Find where the given text appears and provide that cell's center as [X, Y] coordinate. 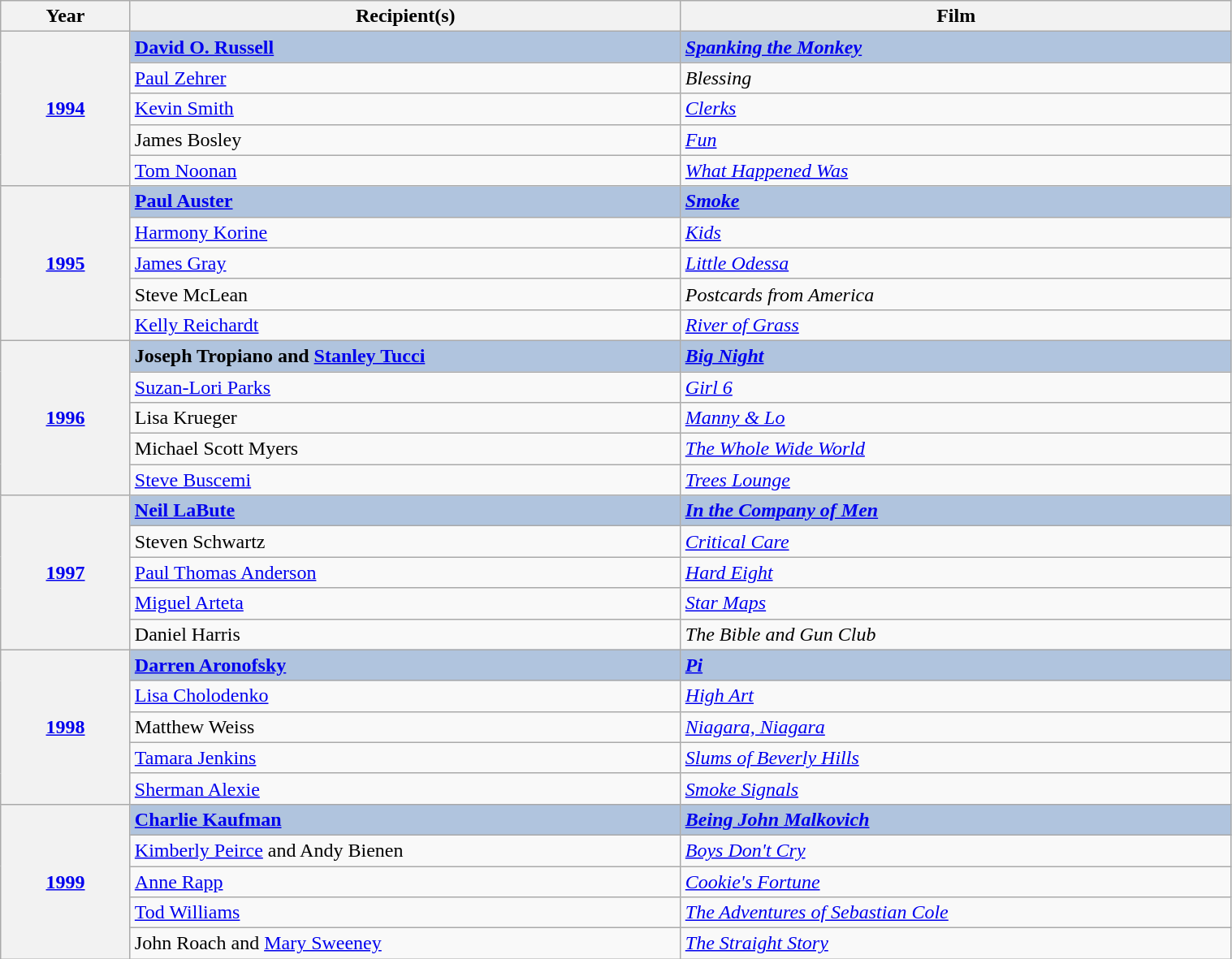
Fun [956, 140]
Little Odessa [956, 263]
Big Night [956, 356]
Tod Williams [405, 913]
High Art [956, 696]
Pi [956, 665]
Spanking the Monkey [956, 47]
Smoke [956, 201]
Paul Auster [405, 201]
1994 [66, 109]
Boys Don't Cry [956, 850]
Lisa Cholodenko [405, 696]
1999 [66, 881]
Girl 6 [956, 387]
Cookie's Fortune [956, 881]
Blessing [956, 78]
Miguel Arteta [405, 603]
Charlie Kaufman [405, 819]
1998 [66, 727]
The Adventures of Sebastian Cole [956, 913]
Film [956, 16]
Matthew Weiss [405, 727]
Steve McLean [405, 294]
Darren Aronofsky [405, 665]
Kimberly Peirce and Andy Bienen [405, 850]
Steven Schwartz [405, 542]
1996 [66, 417]
James Bosley [405, 140]
The Whole Wide World [956, 449]
Neil LaBute [405, 511]
Suzan-Lori Parks [405, 387]
Critical Care [956, 542]
Anne Rapp [405, 881]
Recipient(s) [405, 16]
What Happened Was [956, 171]
Tom Noonan [405, 171]
The Straight Story [956, 944]
Steve Buscemi [405, 480]
Manny & Lo [956, 418]
Kevin Smith [405, 109]
Year [66, 16]
Joseph Tropiano and Stanley Tucci [405, 356]
Paul Thomas Anderson [405, 572]
John Roach and Mary Sweeney [405, 944]
Tamara Jenkins [405, 758]
Star Maps [956, 603]
The Bible and Gun Club [956, 634]
Harmony Korine [405, 232]
River of Grass [956, 325]
1997 [66, 572]
Hard Eight [956, 572]
1995 [66, 263]
Kids [956, 232]
Smoke Signals [956, 788]
Kelly Reichardt [405, 325]
Lisa Krueger [405, 418]
Postcards from America [956, 294]
Paul Zehrer [405, 78]
Michael Scott Myers [405, 449]
Slums of Beverly Hills [956, 758]
Daniel Harris [405, 634]
Sherman Alexie [405, 788]
Clerks [956, 109]
David O. Russell [405, 47]
James Gray [405, 263]
Being John Malkovich [956, 819]
In the Company of Men [956, 511]
Niagara, Niagara [956, 727]
Trees Lounge [956, 480]
